Find where the given text appears and provide that cell's center as [x, y] coordinate. 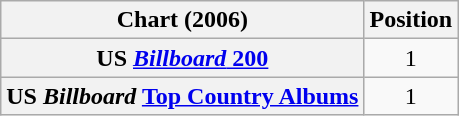
US Billboard 200 [182, 58]
US Billboard Top Country Albums [182, 96]
Position [411, 20]
Chart (2006) [182, 20]
